Determine the (X, Y) coordinate at the center of the cell enclosing the given text.  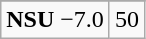
NSU −7.0 (56, 20)
50 (126, 20)
